Locate the cell with the specified text and output its (X, Y) center coordinate. 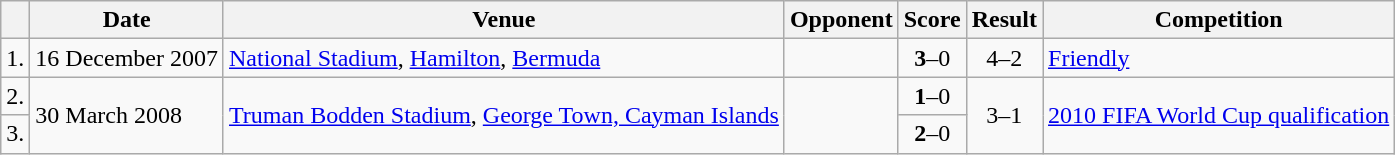
Truman Bodden Stadium, George Town, Cayman Islands (504, 115)
1–0 (932, 96)
3–0 (932, 58)
3–1 (1004, 115)
3. (16, 134)
2010 FIFA World Cup qualification (1219, 115)
Result (1004, 20)
Friendly (1219, 58)
National Stadium, Hamilton, Bermuda (504, 58)
4–2 (1004, 58)
1. (16, 58)
30 March 2008 (127, 115)
Score (932, 20)
2. (16, 96)
Competition (1219, 20)
Date (127, 20)
2–0 (932, 134)
Opponent (841, 20)
Venue (504, 20)
16 December 2007 (127, 58)
